Extract the (X, Y) coordinate from the center of the cell holding the provided text.  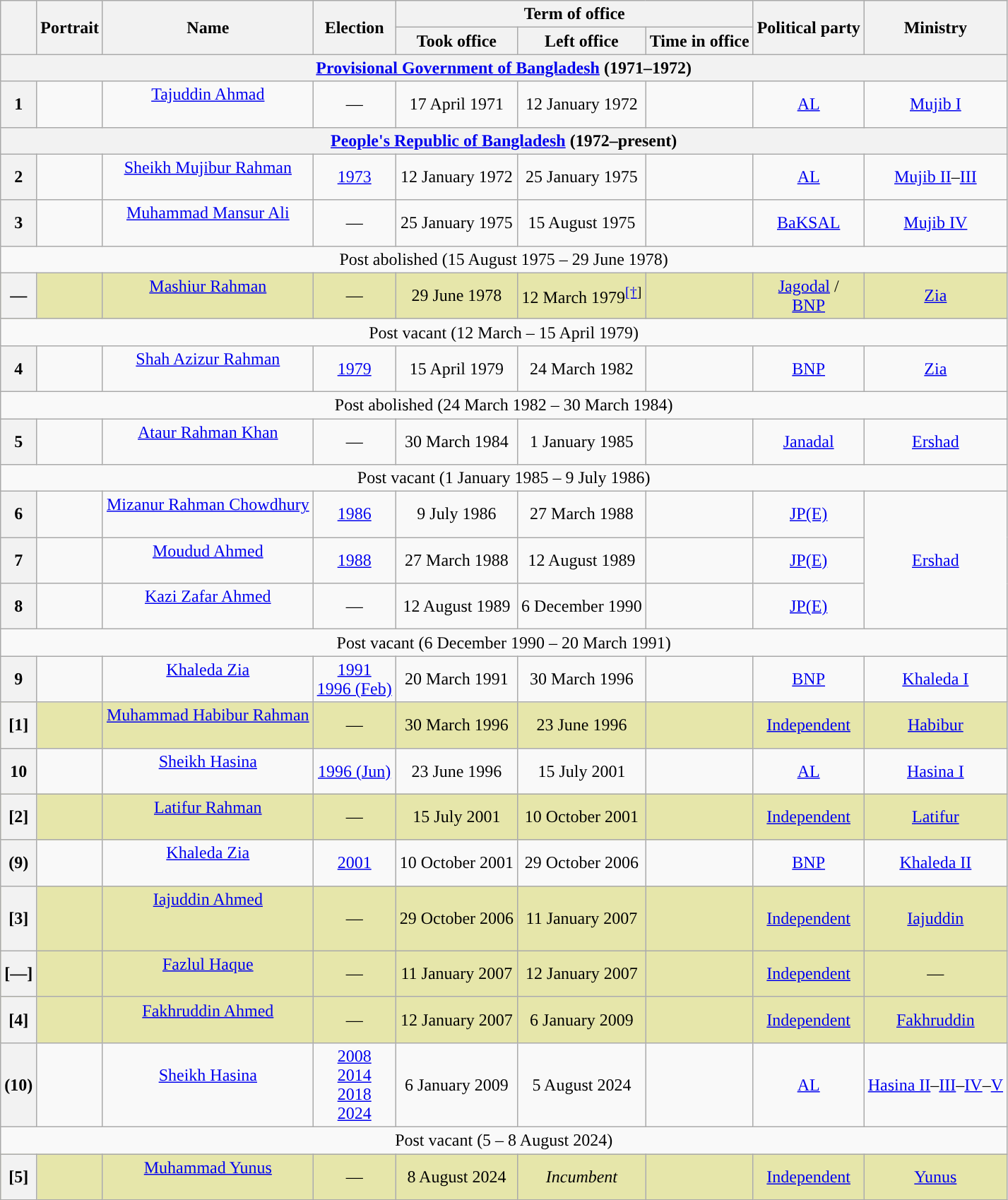
[5] (18, 1177)
(10) (18, 1085)
9 (18, 679)
Post vacant (5 – 8 August 2024) (504, 1140)
20 March 1991 (456, 679)
Term of office (574, 14)
Khaleda I (935, 679)
4 (18, 369)
7 (18, 561)
Fazlul Haque (208, 973)
2001 (355, 863)
Provisional Government of Bangladesh (1971–1972) (504, 68)
Yunus (935, 1177)
1973 (355, 177)
1979 (355, 369)
Janadal (808, 441)
Fakhruddin Ahmed (208, 1020)
Kazi Zafar Ahmed (208, 606)
12 March 1979[†] (582, 295)
Name (208, 28)
Muhammad Habibur Rahman (208, 725)
Hasina II–III–IV–V (935, 1085)
Portrait (70, 28)
1 (18, 105)
19911996 (Feb) (355, 679)
People's Republic of Bangladesh (1972–present) (504, 141)
Time in office (699, 41)
8 August 2024 (456, 1177)
Ministry (935, 28)
15 April 1979 (456, 369)
Post vacant (12 March – 15 April 1979) (504, 332)
8 (18, 606)
Iajuddin Ahmed (208, 918)
10 (18, 771)
1 January 1985 (582, 441)
Jagodal / BNP (808, 295)
Latifur (935, 816)
6 (18, 514)
[2] (18, 816)
Post vacant (1 January 1985 – 9 July 1986) (504, 478)
2008201420182024 (355, 1085)
29 June 1978 (456, 295)
Latifur Rahman (208, 816)
Fakhruddin (935, 1020)
Tajuddin Ahmad (208, 105)
1996 (Jun) (355, 771)
Incumbent (582, 1177)
Mashiur Rahman (208, 295)
BaKSAL (808, 223)
3 (18, 223)
9 July 1986 (456, 514)
2 (18, 177)
Mujib IV (935, 223)
Mujib II–III (935, 177)
[—] (18, 973)
Moudud Ahmed (208, 561)
30 March 1984 (456, 441)
(9) (18, 863)
Took office (456, 41)
Left office (582, 41)
Shah Azizur Rahman (208, 369)
Habibur (935, 725)
5 (18, 441)
Ataur Rahman Khan (208, 441)
[3] (18, 918)
15 August 1975 (582, 223)
Election (355, 28)
[1] (18, 725)
Khaleda II (935, 863)
5 August 2024 (582, 1085)
Mizanur Rahman Chowdhury (208, 514)
6 December 1990 (582, 606)
Post vacant (6 December 1990 – 20 March 1991) (504, 643)
Sheikh Mujibur Rahman (208, 177)
24 March 1982 (582, 369)
Muhammad Mansur Ali (208, 223)
Iajuddin (935, 918)
1986 (355, 514)
Mujib I (935, 105)
17 April 1971 (456, 105)
[4] (18, 1020)
Post abolished (24 March 1982 – 30 March 1984) (504, 405)
1988 (355, 561)
Political party (808, 28)
Muhammad Yunus (208, 1177)
Hasina I (935, 771)
Post abolished (15 August 1975 – 29 June 1978) (504, 259)
